Find where the given text appears and provide that cell's center as (X, Y) coordinate. 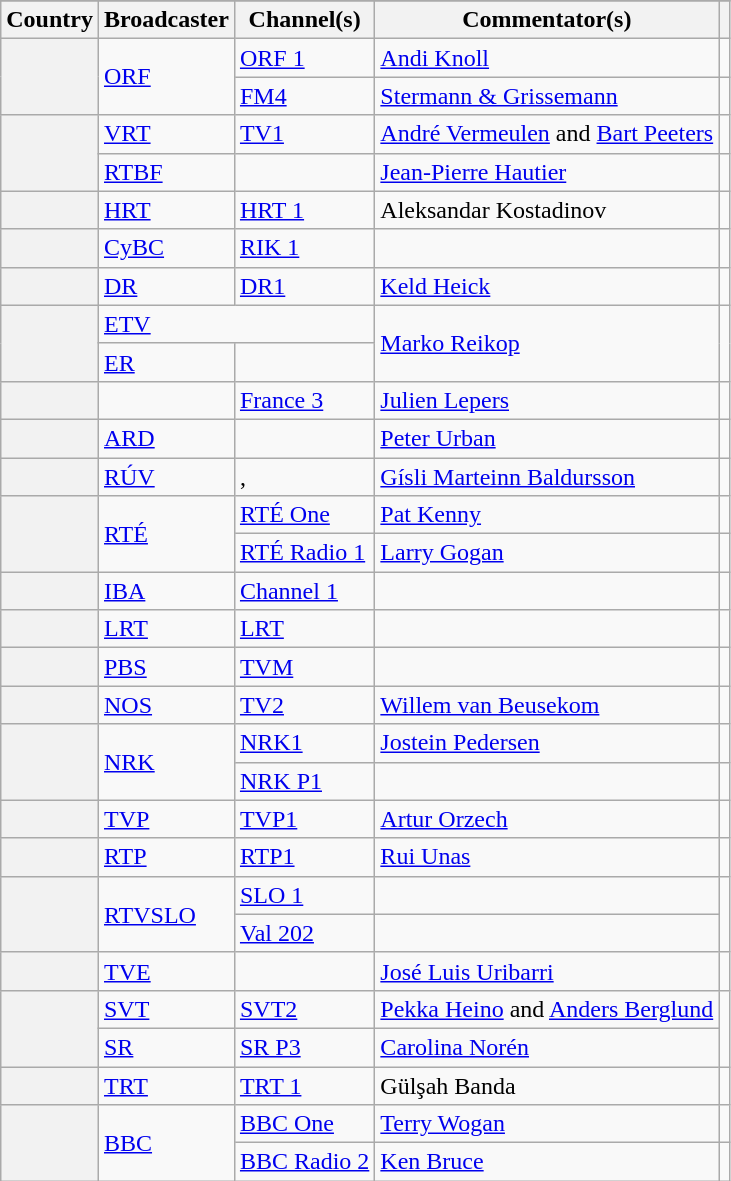
Larry Gogan (547, 553)
TRT 1 (304, 1085)
RTÉ (166, 534)
RTVSLO (166, 914)
Gülşah Banda (547, 1085)
RTP (166, 857)
VRT (166, 134)
SLO 1 (304, 895)
ETV (236, 324)
Carolina Norén (547, 1047)
Ken Bruce (547, 1162)
RTP1 (304, 857)
José Luis Uribarri (547, 971)
André Vermeulen and Bart Peeters (547, 134)
ER (166, 362)
NRK P1 (304, 781)
Jostein Pedersen (547, 743)
Pat Kenny (547, 515)
RÚV (166, 477)
TVP (166, 819)
ARD (166, 438)
BBC Radio 2 (304, 1162)
Terry Wogan (547, 1124)
IBA (166, 591)
Val 202 (304, 933)
RTÉ One (304, 515)
DR1 (304, 286)
Channel 1 (304, 591)
SR (166, 1047)
TVE (166, 971)
Pekka Heino and Anders Berglund (547, 1009)
Artur Orzech (547, 819)
HRT 1 (304, 210)
CyBC (166, 248)
France 3 (304, 400)
Stermann & Grissemann (547, 96)
Broadcaster (166, 20)
Country (50, 20)
RTÉ Radio 1 (304, 553)
Willem van Beusekom (547, 705)
Commentator(s) (547, 20)
BBC One (304, 1124)
DR (166, 286)
Andi Knoll (547, 58)
SVT2 (304, 1009)
FM4 (304, 96)
RIK 1 (304, 248)
SR P3 (304, 1047)
NOS (166, 705)
NRK1 (304, 743)
Jean-Pierre Hautier (547, 172)
BBC (166, 1143)
TV1 (304, 134)
ORF (166, 77)
TRT (166, 1085)
NRK (166, 762)
, (304, 477)
Julien Lepers (547, 400)
PBS (166, 667)
Aleksandar Kostadinov (547, 210)
TVM (304, 667)
Peter Urban (547, 438)
HRT (166, 210)
Channel(s) (304, 20)
TV2 (304, 705)
RTBF (166, 172)
TVP1 (304, 819)
ORF 1 (304, 58)
Keld Heick (547, 286)
Gísli Marteinn Baldursson (547, 477)
Marko Reikop (547, 343)
SVT (166, 1009)
Rui Unas (547, 857)
